Provide the [x, y] coordinate of the cell's center where the given text is located.  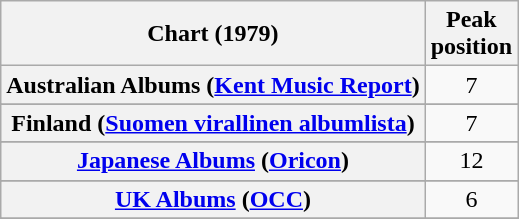
Chart (1979) [213, 34]
Japanese Albums (Oricon) [213, 161]
Finland (Suomen virallinen albumlista) [213, 123]
Peakposition [471, 34]
UK Albums (OCC) [213, 199]
12 [471, 161]
6 [471, 199]
Australian Albums (Kent Music Report) [213, 85]
